Provide the [x, y] coordinate of the cell's center where the given text is located.  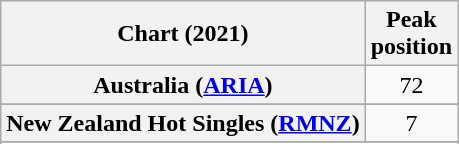
72 [411, 85]
7 [411, 123]
Peakposition [411, 34]
New Zealand Hot Singles (RMNZ) [183, 123]
Australia (ARIA) [183, 85]
Chart (2021) [183, 34]
